Determine the [X, Y] coordinate at the center of the cell enclosing the given text.  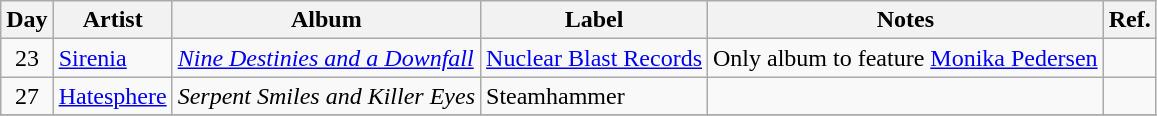
Album [326, 20]
Hatesphere [112, 96]
Day [27, 20]
Steamhammer [594, 96]
Nuclear Blast Records [594, 58]
Only album to feature Monika Pedersen [906, 58]
Serpent Smiles and Killer Eyes [326, 96]
Artist [112, 20]
Notes [906, 20]
Nine Destinies and a Downfall [326, 58]
23 [27, 58]
Ref. [1130, 20]
Sirenia [112, 58]
Label [594, 20]
27 [27, 96]
